Capture the cell that displays the provided text and extract its [X, Y] central coordinate. 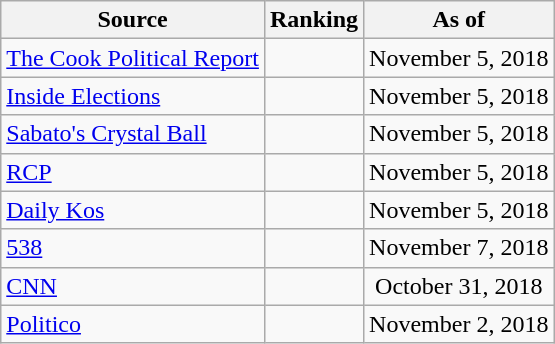
538 [133, 248]
Politico [133, 324]
The Cook Political Report [133, 58]
November 2, 2018 [459, 324]
CNN [133, 286]
Daily Kos [133, 210]
Source [133, 20]
Inside Elections [133, 96]
Ranking [314, 20]
November 7, 2018 [459, 248]
October 31, 2018 [459, 286]
RCP [133, 172]
As of [459, 20]
Sabato's Crystal Ball [133, 134]
